Return the (x, y) coordinate for the center point of the cell that contains the specified text.  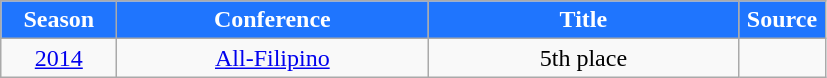
Conference (272, 20)
5th place (584, 58)
Source (782, 20)
All-Filipino (272, 58)
Title (584, 20)
2014 (59, 58)
Season (59, 20)
